From the cell containing the given text, extract its center point as [X, Y] coordinate. 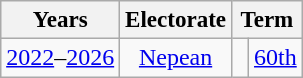
2022–2026 [60, 57]
Years [60, 20]
Electorate [176, 20]
60th [276, 57]
Term [266, 20]
Nepean [176, 57]
